Find where the given text appears and provide that cell's center as [X, Y] coordinate. 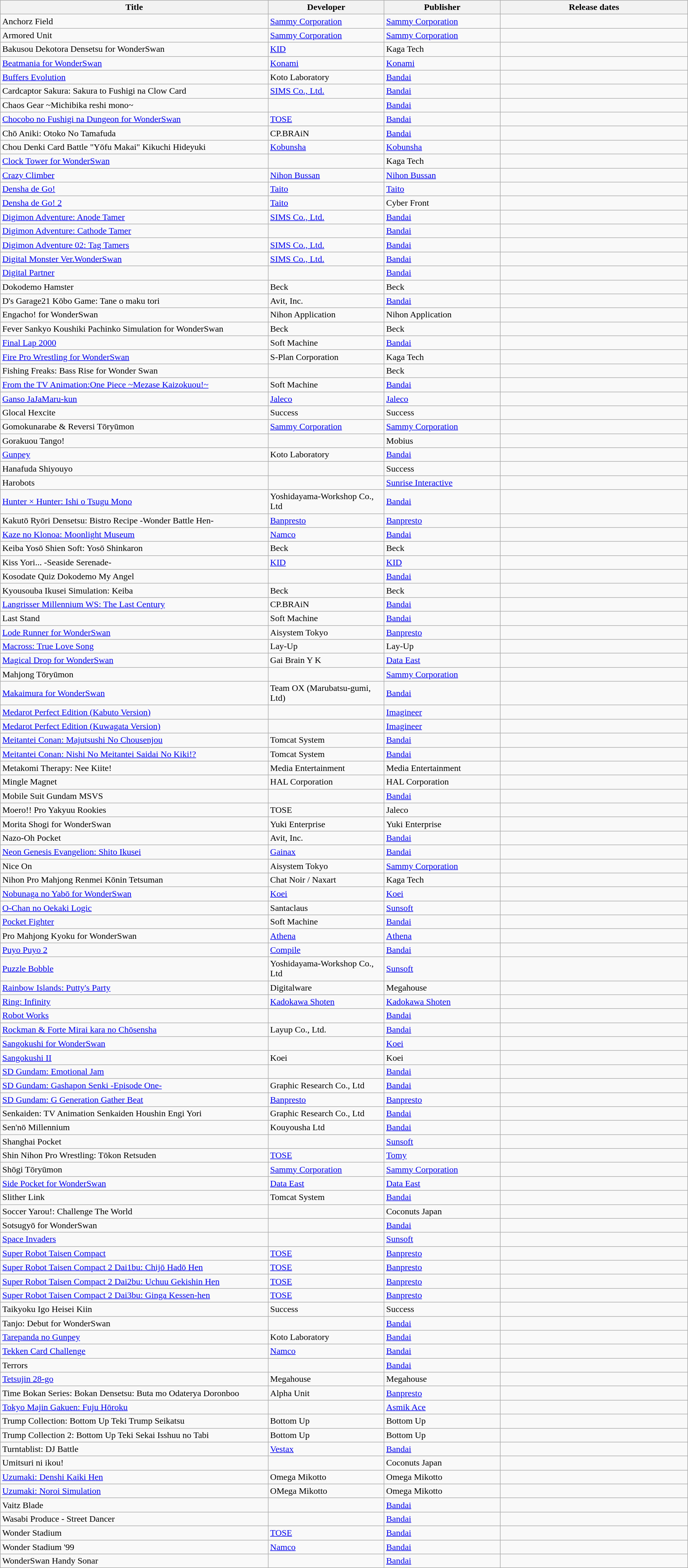
Clock Tower for WonderSwan [135, 161]
Senkaiden: TV Animation Senkaiden Houshin Engi Yori [135, 1114]
Kosodate Quiz Dokodemo My Angel [135, 576]
Kakutō Ryōri Densetsu: Bistro Recipe -Wonder Battle Hen- [135, 520]
Nobunaga no Yabō for WonderSwan [135, 894]
Ganso JaJaMaru-kun [135, 399]
Sangokushi for WonderSwan [135, 1043]
Shanghai Pocket [135, 1142]
Vestax [326, 1449]
Title [135, 7]
Last Stand [135, 618]
Densha de Go! 2 [135, 203]
Keiba Yosō Shien Soft: Yosō Shinkaron [135, 548]
Nice On [135, 866]
Robot Works [135, 1016]
Harobots [135, 483]
Digimon Adventure: Cathode Tamer [135, 231]
Team OX (Marubatsu-gumi, Ltd) [326, 693]
Slither Link [135, 1197]
Taikyoku Igo Heisei Kiin [135, 1309]
Puzzle Bobble [135, 969]
Tetsujin 28-go [135, 1379]
Mahjong Tōryūmon [135, 674]
Moero!! Pro Yakyuu Rookies [135, 810]
Digimon Adventure: Anode Tamer [135, 217]
Armored Unit [135, 35]
Langrisser Millennium WS: The Last Century [135, 604]
Shin Nihon Pro Wrestling: Tōkon Retsuden [135, 1156]
Super Robot Taisen Compact [135, 1253]
Nihon Pro Mahjong Renmei Kōnin Tetsuman [135, 880]
Gomokunarabe & Reversi Tōryūmon [135, 427]
Pro Mahjong Kyoku for WonderSwan [135, 936]
Gai Brain Y K [326, 660]
Densha de Go! [135, 189]
Release dates [594, 7]
Developer [326, 7]
Neon Genesis Evangelion: Shito Ikusei [135, 852]
Nazo-Oh Pocket [135, 838]
O-Chan no Oekaki Logic [135, 908]
Magical Drop for WonderSwan [135, 660]
S-Plan Corporation [326, 357]
Umitsuri ni ikou! [135, 1463]
Super Robot Taisen Compact 2 Dai1bu: Chijō Hadō Hen [135, 1267]
Uzumaki: Denshi Kaiki Hen [135, 1477]
Kouyousha Ltd [326, 1128]
Kiss Yori... -Seaside Serenade- [135, 562]
Super Robot Taisen Compact 2 Dai3bu: Ginga Kessen-hen [135, 1295]
Anchorz Field [135, 21]
Trump Collection: Bottom Up Teki Trump Seikatsu [135, 1421]
Alpha Unit [326, 1393]
Metakomi Therapy: Nee Kiite! [135, 768]
Terrors [135, 1365]
Chaos Gear ~Michibika reshi mono~ [135, 105]
Makaimura for WonderSwan [135, 693]
Dokodemo Hamster [135, 287]
Sangokushi II [135, 1057]
Kaze no Klonoa: Moonlight Museum [135, 534]
Gorakuou Tango! [135, 441]
Crazy Climber [135, 175]
WonderSwan Handy Sonar [135, 1561]
Wonder Stadium '99 [135, 1547]
Turntablist: DJ Battle [135, 1449]
Hunter × Hunter: Ishi o Tsugu Mono [135, 502]
Hanafuda Shiyouyo [135, 469]
Shōgi Tōryūmon [135, 1169]
Sen'nō Millennium [135, 1128]
Fishing Freaks: Bass Rise for Wonder Swan [135, 371]
Tanjo: Debut for WonderSwan [135, 1323]
D's Garage21 Kōbo Game: Tane o maku tori [135, 301]
Kyousouba Ikusei Simulation: Keiba [135, 590]
Engacho! for WonderSwan [135, 315]
Soccer Yarou!: Challenge The World [135, 1211]
Layup Co., Ltd. [326, 1030]
Chō Aniki: Otoko No Tamafuda [135, 133]
OMega Mikotto [326, 1491]
Rockman & Forte Mirai kara no Chōsensha [135, 1030]
Side Pocket for WonderSwan [135, 1183]
Fire Pro Wrestling for WonderSwan [135, 357]
Space Invaders [135, 1239]
Fever Sankyo Koushiki Pachinko Simulation for WonderSwan [135, 329]
Asmik Ace [442, 1407]
Ring: Infinity [135, 1002]
Puyo Puyo 2 [135, 950]
Morita Shogi for WonderSwan [135, 824]
Mobius [442, 441]
Gainax [326, 852]
Chat Noir / Naxart [326, 880]
Mobile Suit Gundam MSVS [135, 796]
SD Gundam: G Generation Gather Beat [135, 1099]
Vaitz Blade [135, 1505]
Lode Runner for WonderSwan [135, 632]
From the TV Animation:One Piece ~Mezase Kaizokuou!~ [135, 385]
Pocket Fighter [135, 922]
Santaclaus [326, 908]
Compile [326, 950]
Buffers Evolution [135, 77]
Chou Denki Card Battle "Yōfu Makai" Kikuchi Hideyuki [135, 147]
Tomy [442, 1156]
Tokyo Majin Gakuen: Fuju Hōroku [135, 1407]
Final Lap 2000 [135, 343]
Super Robot Taisen Compact 2 Dai2bu: Uchuu Gekishin Hen [135, 1281]
Bakusou Dekotora Densetsu for WonderSwan [135, 49]
Gunpey [135, 455]
Digital Partner [135, 273]
Cyber Front [442, 203]
Wonder Stadium [135, 1533]
Mingle Magnet [135, 782]
Chocobo no Fushigi na Dungeon for WonderSwan [135, 119]
Meitantei Conan: Majutsushi No Chousenjou [135, 740]
SD Gundam: Gashapon Senki -Episode One- [135, 1085]
Beatmania for WonderSwan [135, 63]
Tekken Card Challenge [135, 1351]
Publisher [442, 7]
Tarepanda no Gunpey [135, 1337]
Rainbow Islands: Putty's Party [135, 988]
Wasabi Produce - Street Dancer [135, 1519]
SD Gundam: Emotional Jam [135, 1071]
Meitantei Conan: Nishi No Meitantei Saidai No Kiki!? [135, 754]
Trump Collection 2: Bottom Up Teki Sekai Isshuu no Tabi [135, 1435]
Digital Monster Ver.WonderSwan [135, 259]
Uzumaki: Noroi Simulation [135, 1491]
Sunrise Interactive [442, 483]
Medarot Perfect Edition (Kabuto Version) [135, 712]
Sotsugyō for WonderSwan [135, 1225]
Macross: True Love Song [135, 646]
Medarot Perfect Edition (Kuwagata Version) [135, 726]
Glocal Hexcite [135, 413]
Digimon Adventure 02: Tag Tamers [135, 245]
Digitalware [326, 988]
Cardcaptor Sakura: Sakura to Fushigi na Clow Card [135, 91]
Time Bokan Series: Bokan Densetsu: Buta mo Odaterya Doronboo [135, 1393]
